Scan for the cell matching the given text and deliver its (X, Y) coordinate at center. 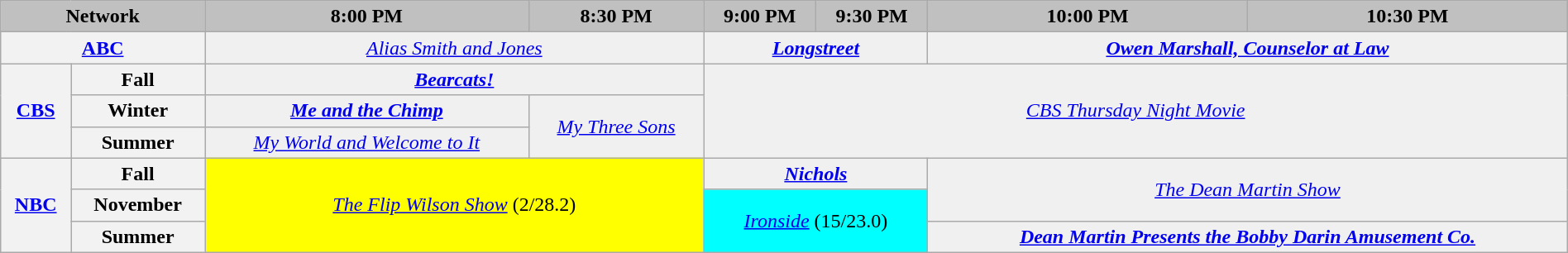
Bearcats! (455, 79)
Dean Martin Presents the Bobby Darin Amusement Co. (1248, 236)
My World and Welcome to It (367, 142)
9:30 PM (872, 17)
Ironside (15/23.0) (815, 221)
8:00 PM (367, 17)
Alias Smith and Jones (455, 48)
The Dean Martin Show (1248, 189)
Nichols (815, 174)
Network (103, 17)
CBS (36, 111)
9:00 PM (759, 17)
8:30 PM (616, 17)
ABC (103, 48)
My Three Sons (616, 126)
Longstreet (815, 48)
Owen Marshall, Counselor at Law (1248, 48)
CBS Thursday Night Movie (1135, 111)
NBC (36, 205)
November (138, 205)
10:00 PM (1088, 17)
Winter (138, 111)
Me and the Chimp (367, 111)
The Flip Wilson Show (2/28.2) (455, 205)
10:30 PM (1408, 17)
